For the text-containing cell, return its midpoint in (x, y) coordinate format. 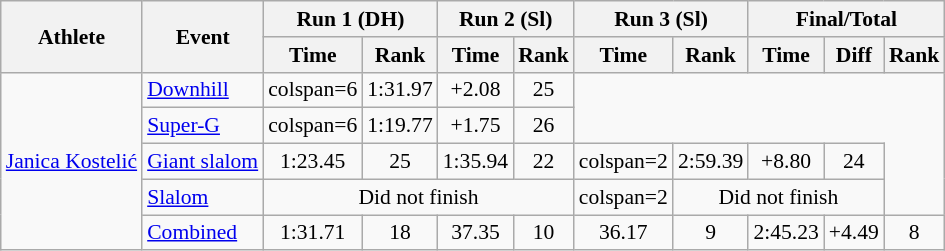
1:31.97 (400, 90)
Run 1 (DH) (350, 19)
Final/Total (846, 19)
Diff (854, 55)
Janica Kostelić (72, 161)
8 (914, 233)
10 (544, 233)
Event (202, 36)
37.35 (476, 233)
Downhill (202, 90)
22 (544, 162)
Athlete (72, 36)
+2.08 (476, 90)
+8.80 (786, 162)
24 (854, 162)
2:45.23 (786, 233)
18 (400, 233)
Super-G (202, 126)
Run 3 (Sl) (662, 19)
+1.75 (476, 126)
Slalom (202, 197)
Giant slalom (202, 162)
1:35.94 (476, 162)
Combined (202, 233)
Run 2 (Sl) (506, 19)
26 (544, 126)
1:31.71 (312, 233)
2:59.39 (710, 162)
9 (710, 233)
+4.49 (854, 233)
1:19.77 (400, 126)
1:23.45 (312, 162)
36.17 (624, 233)
